For the text-containing cell, return its midpoint in [X, Y] coordinate format. 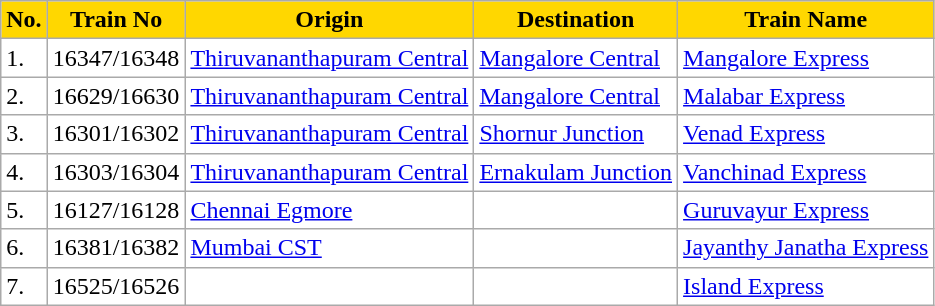
16127/16128 [116, 210]
Ernakulam Junction [576, 172]
1. [24, 58]
Island Express [806, 286]
No. [24, 20]
Shornur Junction [576, 134]
Guruvayur Express [806, 210]
16303/16304 [116, 172]
Vanchinad Express [806, 172]
Destination [576, 20]
Mumbai CST [330, 248]
Jayanthy Janatha Express [806, 248]
16347/16348 [116, 58]
Train Name [806, 20]
4. [24, 172]
2. [24, 96]
16301/16302 [116, 134]
Venad Express [806, 134]
16629/16630 [116, 96]
Malabar Express [806, 96]
7. [24, 286]
16381/16382 [116, 248]
6. [24, 248]
Chennai Egmore [330, 210]
16525/16526 [116, 286]
Origin [330, 20]
3. [24, 134]
Train No [116, 20]
5. [24, 210]
Mangalore Express [806, 58]
